Capture the cell that displays the provided text and extract its (X, Y) central coordinate. 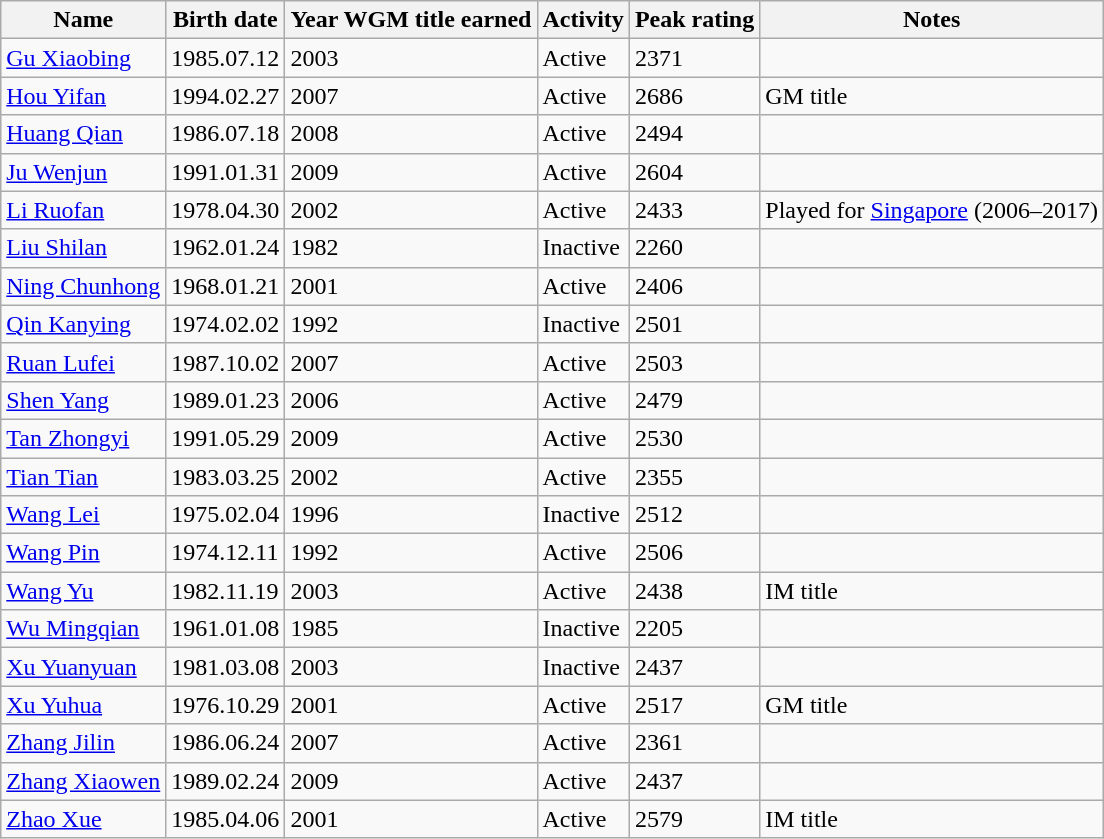
2503 (694, 362)
Wang Yu (84, 591)
Played for Singapore (2006–2017) (932, 210)
Shen Yang (84, 400)
Tian Tian (84, 477)
2579 (694, 819)
Wang Lei (84, 515)
1996 (411, 515)
1985.04.06 (226, 819)
Tan Zhongyi (84, 438)
1985.07.12 (226, 58)
Activity (583, 20)
1962.01.24 (226, 248)
Li Ruofan (84, 210)
Zhang Jilin (84, 743)
2530 (694, 438)
Wu Mingqian (84, 629)
Hou Yifan (84, 96)
2494 (694, 134)
Gu Xiaobing (84, 58)
Zhang Xiaowen (84, 781)
1985 (411, 629)
2686 (694, 96)
1974.12.11 (226, 553)
Xu Yuanyuan (84, 667)
Wang Pin (84, 553)
2506 (694, 553)
2260 (694, 248)
2512 (694, 515)
1986.06.24 (226, 743)
1961.01.08 (226, 629)
2517 (694, 705)
1986.07.18 (226, 134)
2438 (694, 591)
2479 (694, 400)
2501 (694, 324)
1983.03.25 (226, 477)
2433 (694, 210)
2361 (694, 743)
Name (84, 20)
1978.04.30 (226, 210)
2008 (411, 134)
Zhao Xue (84, 819)
1987.10.02 (226, 362)
Xu Yuhua (84, 705)
1989.01.23 (226, 400)
Notes (932, 20)
1991.01.31 (226, 172)
Birth date (226, 20)
1975.02.04 (226, 515)
2205 (694, 629)
1981.03.08 (226, 667)
2355 (694, 477)
1974.02.02 (226, 324)
2006 (411, 400)
2604 (694, 172)
Peak rating (694, 20)
Year WGM title earned (411, 20)
Ju Wenjun (84, 172)
1989.02.24 (226, 781)
1982 (411, 248)
Liu Shilan (84, 248)
Ruan Lufei (84, 362)
Ning Chunhong (84, 286)
1991.05.29 (226, 438)
1976.10.29 (226, 705)
1982.11.19 (226, 591)
Qin Kanying (84, 324)
2371 (694, 58)
Huang Qian (84, 134)
2406 (694, 286)
1994.02.27 (226, 96)
1968.01.21 (226, 286)
